Identify which cell holds the provided text, then report its (x, y) central coordinate. 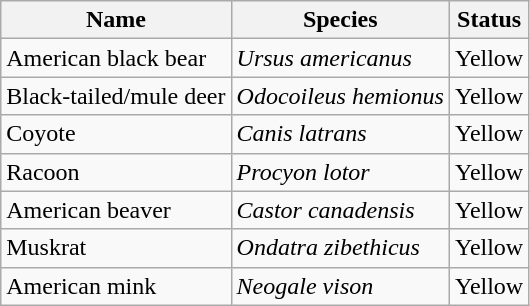
Ursus americanus (340, 58)
Castor canadensis (340, 210)
Species (340, 20)
Muskrat (116, 248)
Neogale vison (340, 286)
American mink (116, 286)
American black bear (116, 58)
Racoon (116, 172)
Odocoileus hemionus (340, 96)
Name (116, 20)
American beaver (116, 210)
Black-tailed/mule deer (116, 96)
Status (488, 20)
Coyote (116, 134)
Procyon lotor (340, 172)
Ondatra zibethicus (340, 248)
Canis latrans (340, 134)
